Extract the (x, y) coordinate from the center of the cell holding the provided text.  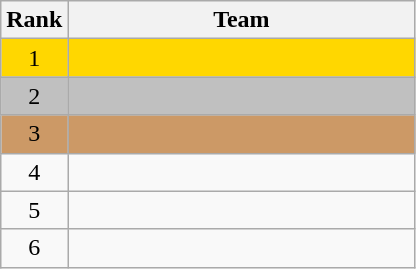
5 (34, 210)
2 (34, 96)
3 (34, 134)
4 (34, 172)
6 (34, 248)
Team (242, 20)
1 (34, 58)
Rank (34, 20)
